Extract the (X, Y) coordinate from the center of the cell holding the provided text.  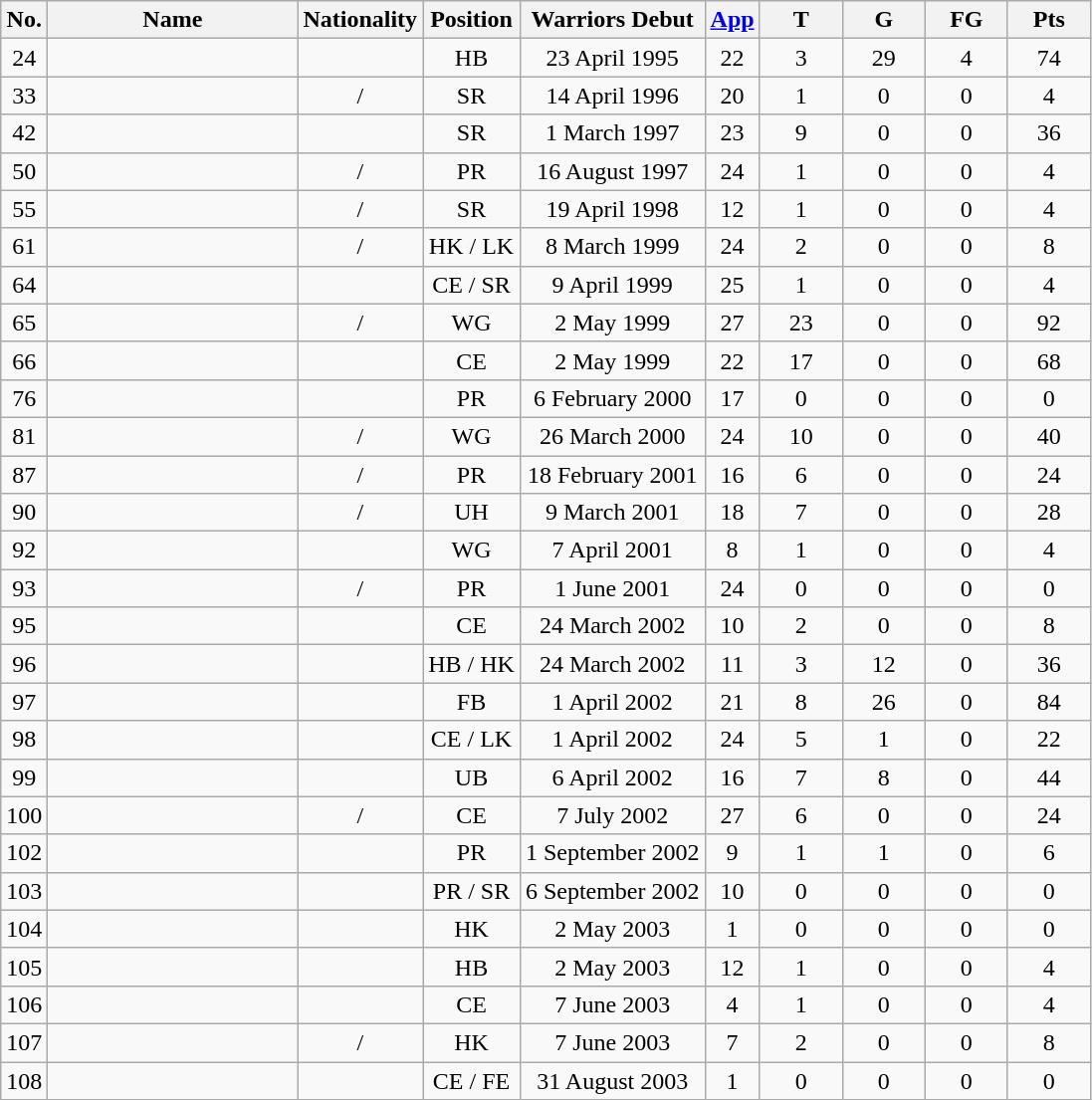
26 March 2000 (612, 436)
FG (966, 20)
105 (24, 967)
61 (24, 247)
G (884, 20)
97 (24, 702)
50 (24, 171)
23 April 1995 (612, 58)
104 (24, 929)
81 (24, 436)
UB (472, 777)
90 (24, 513)
40 (1049, 436)
9 March 2001 (612, 513)
20 (733, 96)
6 February 2000 (612, 398)
1 March 1997 (612, 133)
11 (733, 664)
64 (24, 285)
9 April 1999 (612, 285)
33 (24, 96)
7 April 2001 (612, 550)
6 September 2002 (612, 891)
16 August 1997 (612, 171)
74 (1049, 58)
103 (24, 891)
55 (24, 209)
CE / FE (472, 1080)
99 (24, 777)
UH (472, 513)
87 (24, 475)
98 (24, 740)
42 (24, 133)
65 (24, 323)
100 (24, 815)
76 (24, 398)
25 (733, 285)
Name (173, 20)
1 June 2001 (612, 588)
18 February 2001 (612, 475)
App (733, 20)
26 (884, 702)
84 (1049, 702)
107 (24, 1042)
No. (24, 20)
108 (24, 1080)
HB / HK (472, 664)
Warriors Debut (612, 20)
21 (733, 702)
102 (24, 853)
5 (800, 740)
Pts (1049, 20)
31 August 2003 (612, 1080)
7 July 2002 (612, 815)
CE / LK (472, 740)
28 (1049, 513)
44 (1049, 777)
68 (1049, 360)
93 (24, 588)
T (800, 20)
Nationality (360, 20)
29 (884, 58)
8 March 1999 (612, 247)
19 April 1998 (612, 209)
1 September 2002 (612, 853)
106 (24, 1004)
6 April 2002 (612, 777)
FB (472, 702)
CE / SR (472, 285)
96 (24, 664)
Position (472, 20)
95 (24, 626)
18 (733, 513)
66 (24, 360)
PR / SR (472, 891)
HK / LK (472, 247)
14 April 1996 (612, 96)
